Provide the [X, Y] coordinate of the cell's center where the given text is located.  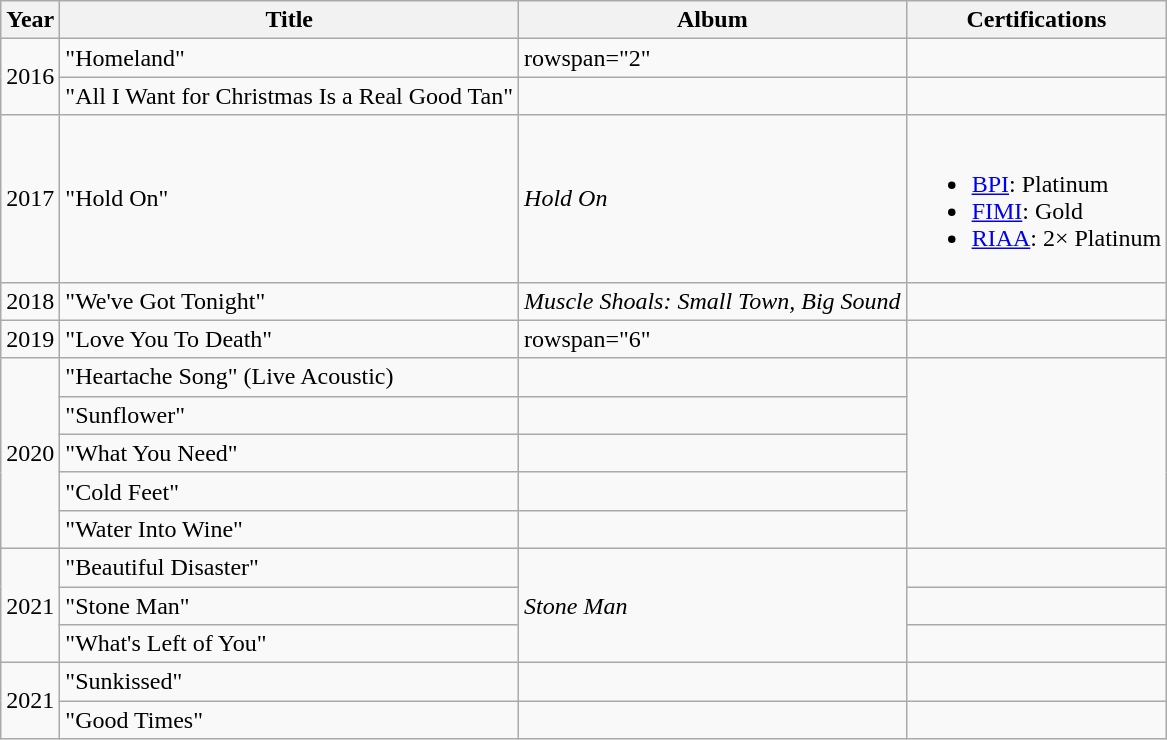
Album [713, 20]
"Sunflower" [290, 415]
"Cold Feet" [290, 491]
2017 [30, 198]
"What's Left of You" [290, 644]
2020 [30, 453]
"Sunkissed" [290, 682]
"All I Want for Christmas Is a Real Good Tan" [290, 96]
Certifications [1036, 20]
2016 [30, 77]
Title [290, 20]
"Water Into Wine" [290, 529]
"What You Need" [290, 453]
Stone Man [713, 605]
Muscle Shoals: Small Town, Big Sound [713, 301]
rowspan="2" [713, 58]
"Hold On" [290, 198]
"We've Got Tonight" [290, 301]
Hold On [713, 198]
BPI: PlatinumFIMI: GoldRIAA: 2× Platinum [1036, 198]
"Beautiful Disaster" [290, 567]
"Good Times" [290, 720]
"Stone Man" [290, 605]
"Love You To Death" [290, 339]
2018 [30, 301]
rowspan="6" [713, 339]
2019 [30, 339]
"Heartache Song" (Live Acoustic) [290, 377]
Year [30, 20]
"Homeland" [290, 58]
